Output the (X, Y) coordinate of the center of the cell containing the given text.  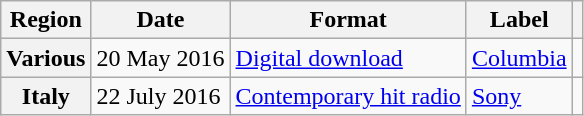
Various (46, 58)
Format (348, 20)
Digital download (348, 58)
Region (46, 20)
22 July 2016 (160, 96)
20 May 2016 (160, 58)
Italy (46, 96)
Contemporary hit radio (348, 96)
Date (160, 20)
Columbia (519, 58)
Sony (519, 96)
Label (519, 20)
